Determine the (x, y) coordinate at the center of the cell enclosing the given text.  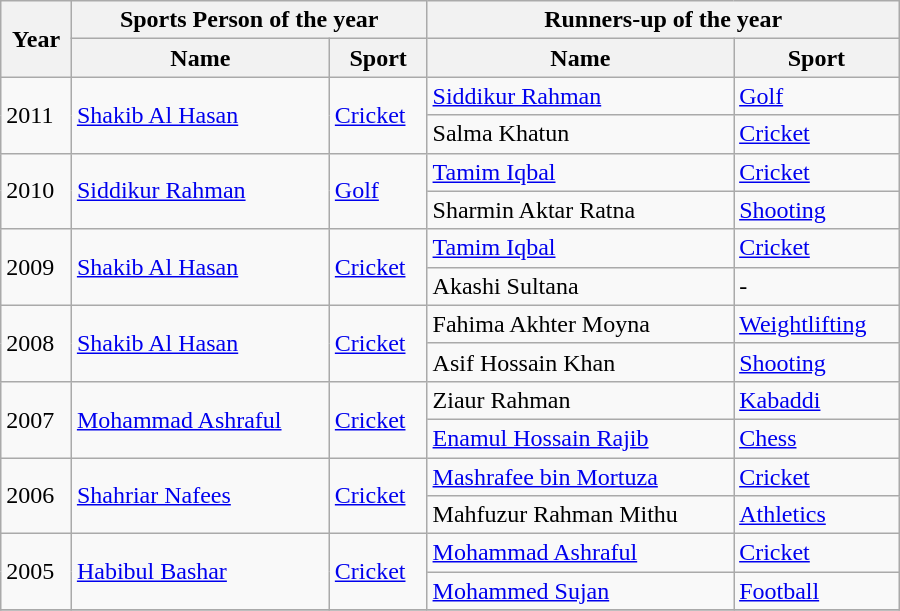
Weightlifting (817, 324)
Shahriar Nafees (200, 496)
Fahima Akhter Moyna (580, 324)
2008 (36, 343)
Mahfuzur Rahman Mithu (580, 515)
Enamul Hossain Rajib (580, 438)
Chess (817, 438)
2006 (36, 496)
Ziaur Rahman (580, 400)
2007 (36, 419)
Mashrafee bin Mortuza (580, 477)
Sharmin Aktar Ratna (580, 210)
Akashi Sultana (580, 286)
Runners-up of the year (663, 20)
Habibul Bashar (200, 572)
Sports Person of the year (249, 20)
Kabaddi (817, 400)
2005 (36, 572)
Mohammed Sujan (580, 591)
Year (36, 39)
2009 (36, 267)
Football (817, 591)
Salma Khatun (580, 134)
Asif Hossain Khan (580, 362)
2011 (36, 115)
Athletics (817, 515)
2010 (36, 191)
- (817, 286)
